From the cell containing the given text, extract its center point as (x, y) coordinate. 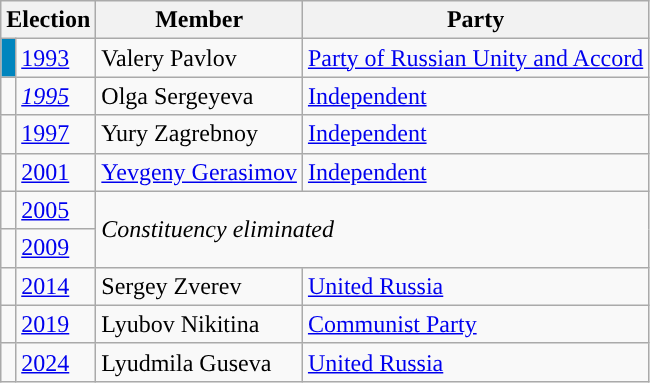
Olga Sergeyeva (200, 96)
2024 (56, 362)
Election (48, 20)
Member (200, 20)
2005 (56, 210)
2009 (56, 248)
1995 (56, 96)
Communist Party (475, 324)
Lyudmila Guseva (200, 362)
Party of Russian Unity and Accord (475, 58)
Valery Pavlov (200, 58)
2019 (56, 324)
Lyubov Nikitina (200, 324)
Party (475, 20)
2014 (56, 286)
Constituency eliminated (372, 229)
Yury Zagrebnoy (200, 134)
1997 (56, 134)
2001 (56, 172)
Sergey Zverev (200, 286)
Yevgeny Gerasimov (200, 172)
1993 (56, 58)
